Find where the given text appears and provide that cell's center as (x, y) coordinate. 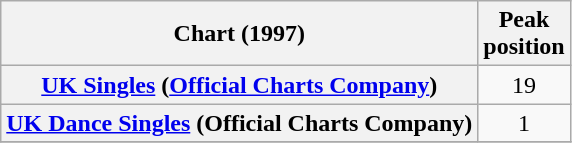
1 (524, 123)
Chart (1997) (240, 34)
UK Dance Singles (Official Charts Company) (240, 123)
19 (524, 85)
UK Singles (Official Charts Company) (240, 85)
Peakposition (524, 34)
